Return the (x, y) coordinate for the center point of the cell that contains the specified text.  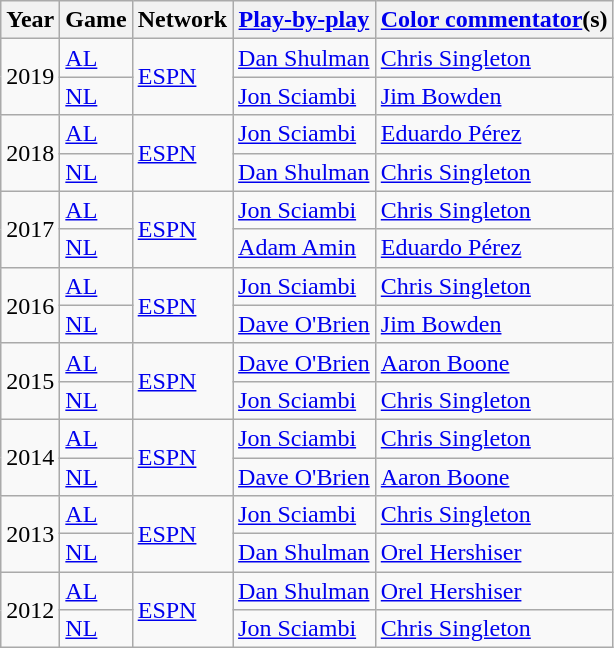
2019 (30, 77)
Adam Amin (304, 248)
2012 (30, 610)
2016 (30, 305)
Network (182, 20)
Play-by-play (304, 20)
Year (30, 20)
2017 (30, 229)
Game (96, 20)
2015 (30, 381)
2013 (30, 534)
Color commentator(s) (494, 20)
2014 (30, 457)
2018 (30, 153)
